Find where the given text appears and provide that cell's center as (x, y) coordinate. 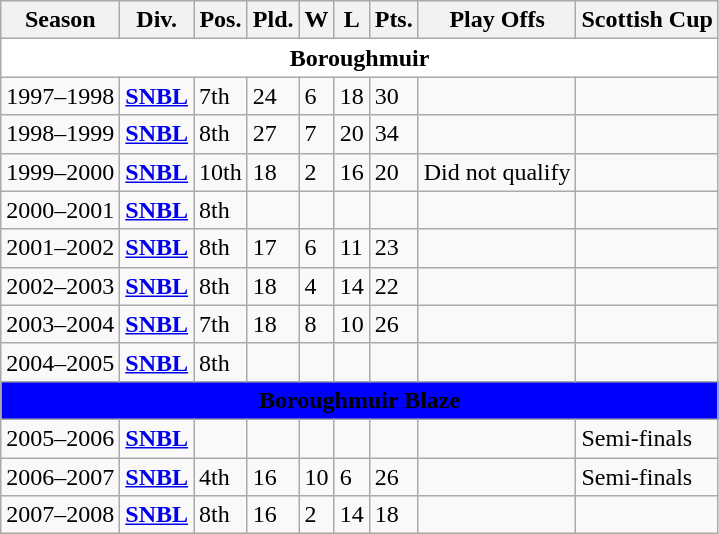
22 (394, 286)
2006–2007 (60, 477)
Play Offs (497, 20)
27 (273, 134)
Boroughmuir Blaze (360, 400)
4th (221, 477)
W (316, 20)
Div. (157, 20)
17 (273, 248)
Boroughmuir (360, 58)
7 (316, 134)
4 (316, 286)
1997–1998 (60, 96)
2002–2003 (60, 286)
2001–2002 (60, 248)
11 (352, 248)
2004–2005 (60, 362)
1999–2000 (60, 172)
Pld. (273, 20)
2003–2004 (60, 324)
L (352, 20)
34 (394, 134)
30 (394, 96)
8 (316, 324)
2000–2001 (60, 210)
Pos. (221, 20)
Did not qualify (497, 172)
Scottish Cup (647, 20)
23 (394, 248)
10th (221, 172)
Pts. (394, 20)
2005–2006 (60, 438)
Season (60, 20)
24 (273, 96)
1998–1999 (60, 134)
2007–2008 (60, 515)
